Return the (X, Y) coordinate for the center point of the cell that contains the specified text.  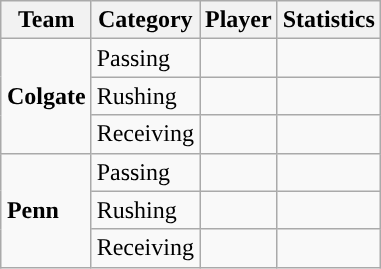
Colgate (46, 96)
Statistics (328, 20)
Team (46, 20)
Player (239, 20)
Penn (46, 210)
Category (145, 20)
